Find where the given text appears and provide that cell's center as (X, Y) coordinate. 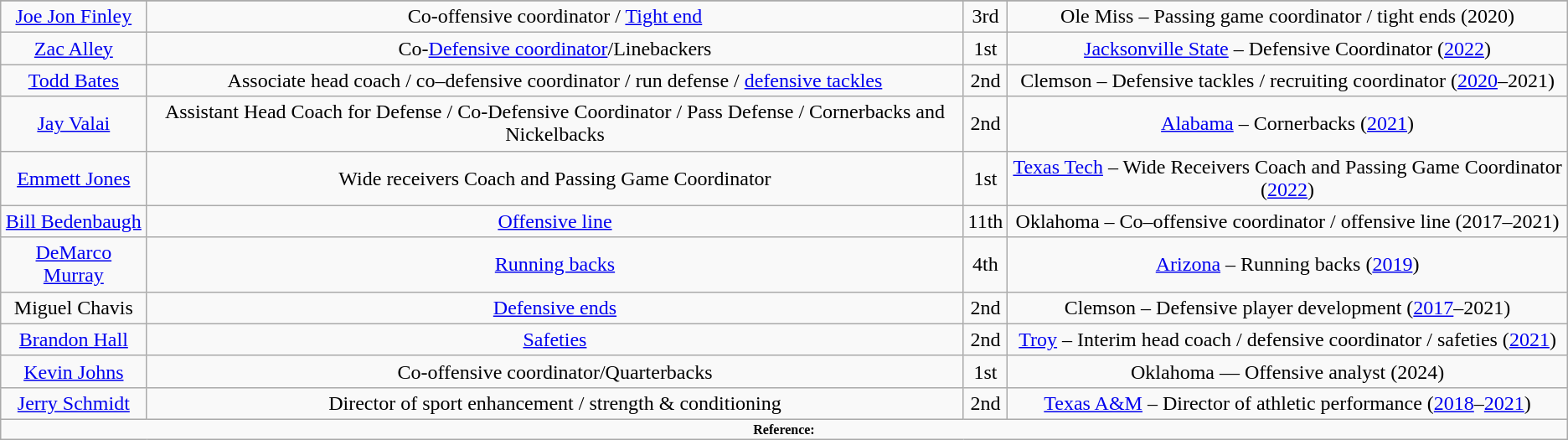
Safeties (554, 339)
Defensive ends (554, 308)
Clemson – Defensive tackles / recruiting coordinator (2020–2021) (1287, 80)
Oklahoma — Offensive analyst (2024) (1287, 371)
Oklahoma – Co–offensive coordinator / offensive line (2017–2021) (1287, 221)
Arizona – Running backs (2019) (1287, 265)
Co-Defensive coordinator/Linebackers (554, 49)
Zac Alley (74, 49)
Ole Miss – Passing game coordinator / tight ends (2020) (1287, 17)
Texas A&M – Director of athletic performance (2018–2021) (1287, 403)
Todd Bates (74, 80)
Clemson – Defensive player development (2017–2021) (1287, 308)
Bill Bedenbaugh (74, 221)
11th (985, 221)
Assistant Head Coach for Defense / Co-Defensive Coordinator / Pass Defense / Cornerbacks and Nickelbacks (554, 124)
Emmett Jones (74, 178)
Running backs (554, 265)
Jerry Schmidt (74, 403)
Texas Tech – Wide Receivers Coach and Passing Game Coordinator (2022) (1287, 178)
3rd (985, 17)
Troy – Interim head coach / defensive coordinator / safeties (2021) (1287, 339)
Brandon Hall (74, 339)
Associate head coach / co–defensive coordinator / run defense / defensive tackles (554, 80)
4th (985, 265)
Wide receivers Coach and Passing Game Coordinator (554, 178)
Co-offensive coordinator / Tight end (554, 17)
Alabama – Cornerbacks (2021) (1287, 124)
Co-offensive coordinator/Quarterbacks (554, 371)
Reference: (784, 429)
Joe Jon Finley (74, 17)
Jacksonville State – Defensive Coordinator (2022) (1287, 49)
Kevin Johns (74, 371)
DeMarco Murray (74, 265)
Jay Valai (74, 124)
Director of sport enhancement / strength & conditioning (554, 403)
Miguel Chavis (74, 308)
Offensive line (554, 221)
